Scan for the cell matching the given text and deliver its (X, Y) coordinate at center. 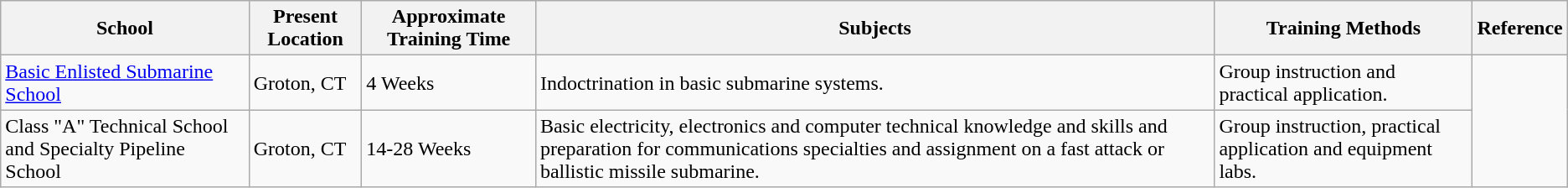
Basic Enlisted Submarine School (125, 82)
Group instruction, practical application and equipment labs. (1344, 149)
Subjects (874, 29)
Group instruction and practical application. (1344, 82)
Training Methods (1344, 29)
Class "A" Technical School and Specialty Pipeline School (125, 149)
Indoctrination in basic submarine systems. (874, 82)
Present Location (305, 29)
School (125, 29)
Reference (1519, 29)
4 Weeks (449, 82)
Approximate Training Time (449, 29)
14-28 Weeks (449, 149)
